Return (x, y) of the center of cell containing provided text 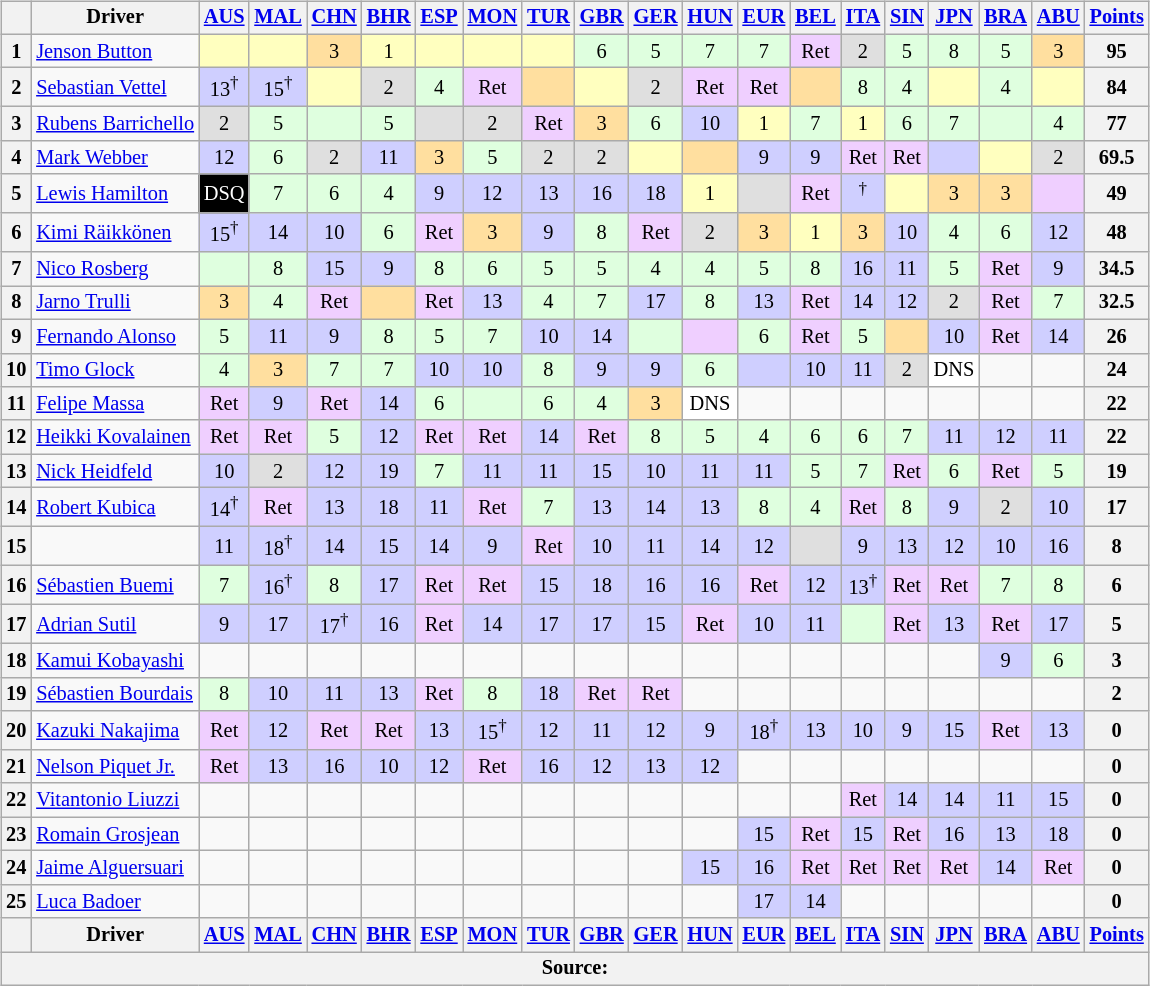
Fernando Alonso (115, 336)
23 (16, 834)
Luca Badoer (115, 901)
Adrian Sutil (115, 624)
Nico Rosberg (115, 269)
Vitantonio Liuzzi (115, 800)
† (863, 194)
77 (1117, 124)
48 (1117, 232)
Mark Webber (115, 158)
DSQ (224, 194)
Sébastien Buemi (115, 586)
Nick Heidfeld (115, 471)
84 (1117, 88)
69.5 (1117, 158)
20 (16, 730)
Rubens Barrichello (115, 124)
14† (224, 508)
Heikki Kovalainen (115, 437)
Sébastien Bourdais (115, 694)
Jenson Button (115, 51)
95 (1117, 51)
25 (16, 901)
21 (16, 767)
Felipe Massa (115, 404)
Kazuki Nakajima (115, 730)
32.5 (1117, 303)
Kimi Räikkönen (115, 232)
Jarno Trulli (115, 303)
16† (278, 586)
Lewis Hamilton (115, 194)
Nelson Piquet Jr. (115, 767)
34.5 (1117, 269)
49 (1117, 194)
Timo Glock (115, 370)
17† (334, 624)
Source: (574, 969)
Romain Grosjean (115, 834)
Sebastian Vettel (115, 88)
26 (1117, 336)
Jaime Alguersuari (115, 868)
Robert Kubica (115, 508)
Kamui Kobayashi (115, 661)
